Determine the (X, Y) coordinate at the center of the cell enclosing the given text.  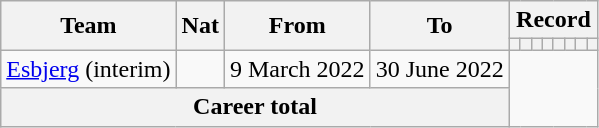
Team (88, 26)
Nat (200, 26)
Record (553, 20)
Esbjerg (interim) (88, 69)
9 March 2022 (297, 69)
To (440, 26)
30 June 2022 (440, 69)
From (297, 26)
Career total (255, 107)
